Scan for the cell matching the given text and deliver its (x, y) coordinate at center. 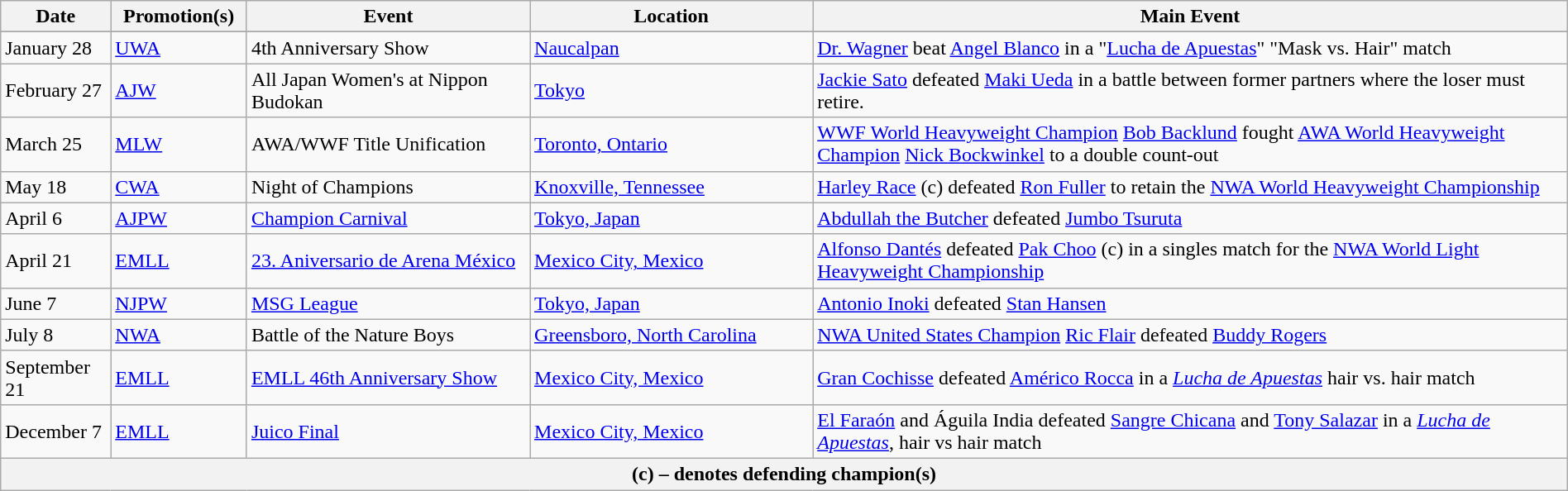
April 6 (56, 218)
Promotion(s) (179, 17)
MSG League (388, 303)
May 18 (56, 187)
June 7 (56, 303)
Dr. Wagner beat Angel Blanco in a "Lucha de Apuestas" "Mask vs. Hair" match (1191, 48)
Tokyo (672, 91)
EMLL 46th Anniversary Show (388, 377)
4th Anniversary Show (388, 48)
Harley Race (c) defeated Ron Fuller to retain the NWA World Heavyweight Championship (1191, 187)
Antonio Inoki defeated Stan Hansen (1191, 303)
NJPW (179, 303)
CWA (179, 187)
Greensboro, North Carolina (672, 335)
December 7 (56, 431)
AJPW (179, 218)
February 27 (56, 91)
Jackie Sato defeated Maki Ueda in a battle between former partners where the loser must retire. (1191, 91)
Gran Cochisse defeated Américo Rocca in a Lucha de Apuestas hair vs. hair match (1191, 377)
Main Event (1191, 17)
Battle of the Nature Boys (388, 335)
September 21 (56, 377)
Alfonso Dantés defeated Pak Choo (c) in a singles match for the NWA World Light Heavyweight Championship (1191, 261)
Date (56, 17)
Night of Champions (388, 187)
March 25 (56, 144)
El Faraón and Águila India defeated Sangre Chicana and Tony Salazar in a Lucha de Apuestas, hair vs hair match (1191, 431)
23. Aniversario de Arena México (388, 261)
Location (672, 17)
Toronto, Ontario (672, 144)
July 8 (56, 335)
AWA/WWF Title Unification (388, 144)
April 21 (56, 261)
(c) – denotes defending champion(s) (784, 474)
Champion Carnival (388, 218)
MLW (179, 144)
AJW (179, 91)
Abdullah the Butcher defeated Jumbo Tsuruta (1191, 218)
Naucalpan (672, 48)
WWF World Heavyweight Champion Bob Backlund fought AWA World Heavyweight Champion Nick Bockwinkel to a double count-out (1191, 144)
UWA (179, 48)
Juico Final (388, 431)
January 28 (56, 48)
Event (388, 17)
NWA (179, 335)
NWA United States Champion Ric Flair defeated Buddy Rogers (1191, 335)
Knoxville, Tennessee (672, 187)
All Japan Women's at Nippon Budokan (388, 91)
